Return the [X, Y] coordinate for the center point of the cell that contains the specified text.  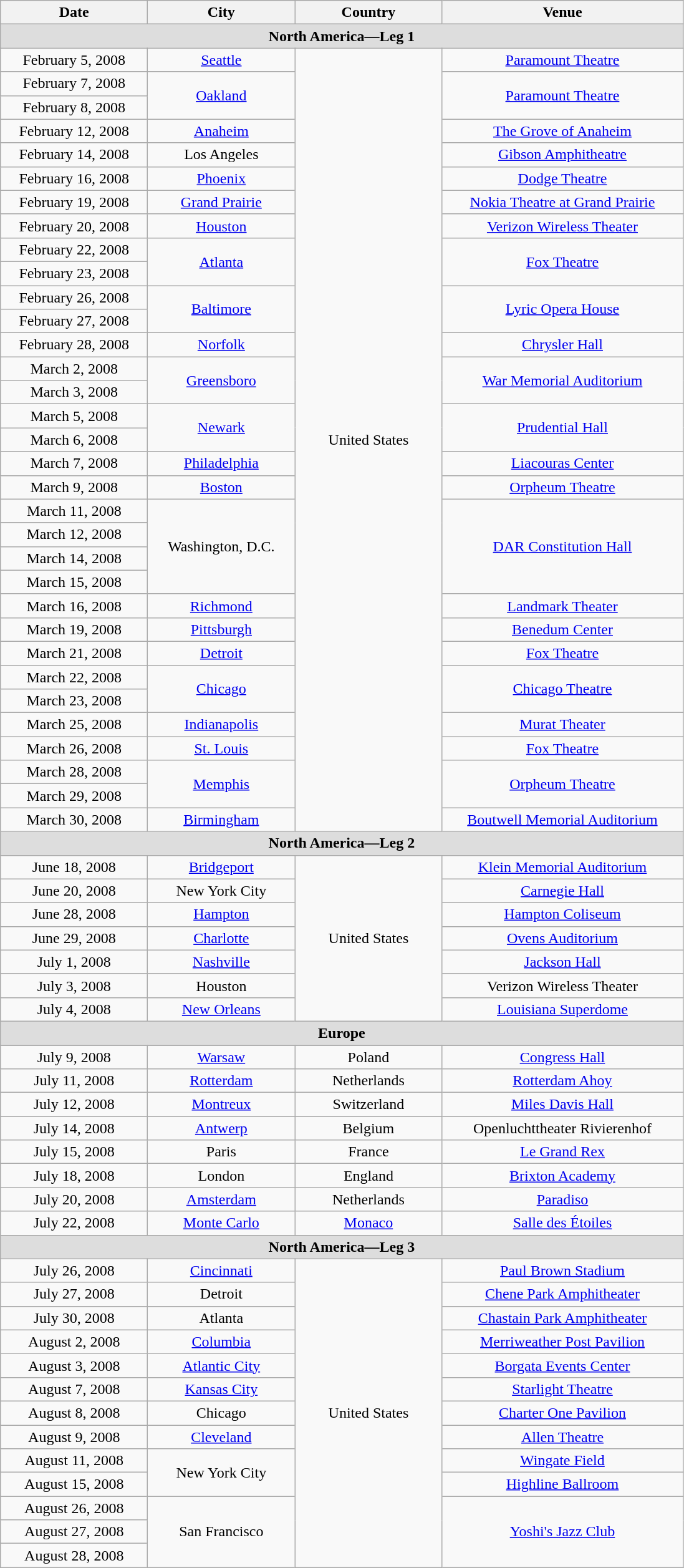
Seattle [221, 60]
July 1, 2008 [74, 962]
Gibson Amphitheatre [562, 155]
Hampton Coliseum [562, 914]
Memphis [221, 784]
North America—Leg 2 [342, 843]
North America—Leg 1 [342, 36]
March 16, 2008 [74, 606]
February 7, 2008 [74, 84]
Birmingham [221, 820]
Amsterdam [221, 1199]
March 23, 2008 [74, 701]
San Francisco [221, 1532]
February 27, 2008 [74, 321]
February 5, 2008 [74, 60]
Boutwell Memorial Auditorium [562, 820]
July 27, 2008 [74, 1294]
March 2, 2008 [74, 369]
August 27, 2008 [74, 1532]
The Grove of Anaheim [562, 131]
March 25, 2008 [74, 725]
Monaco [368, 1223]
Liacouras Center [562, 463]
February 14, 2008 [74, 155]
Chrysler Hall [562, 345]
France [368, 1152]
Indianapolis [221, 725]
Borgata Events Center [562, 1365]
March 30, 2008 [74, 820]
March 12, 2008 [74, 535]
August 11, 2008 [74, 1461]
February 16, 2008 [74, 178]
February 12, 2008 [74, 131]
July 3, 2008 [74, 985]
Philadelphia [221, 463]
Europe [342, 1033]
July 30, 2008 [74, 1318]
Miles Davis Hall [562, 1105]
Paris [221, 1152]
Nokia Theatre at Grand Prairie [562, 202]
March 14, 2008 [74, 558]
March 11, 2008 [74, 511]
City [221, 12]
Merriweather Post Pavilion [562, 1342]
Hampton [221, 914]
July 26, 2008 [74, 1270]
Newark [221, 428]
March 7, 2008 [74, 463]
August 7, 2008 [74, 1389]
Belgium [368, 1128]
August 8, 2008 [74, 1413]
June 28, 2008 [74, 914]
August 28, 2008 [74, 1556]
St. Louis [221, 748]
Wingate Field [562, 1461]
Allen Theatre [562, 1436]
North America—Leg 3 [342, 1247]
Pittsburgh [221, 629]
March 6, 2008 [74, 440]
Greensboro [221, 380]
Paradiso [562, 1199]
June 29, 2008 [74, 938]
Jackson Hall [562, 962]
Murat Theater [562, 725]
Nashville [221, 962]
Los Angeles [221, 155]
Atlantic City [221, 1365]
Baltimore [221, 309]
March 28, 2008 [74, 772]
Rotterdam [221, 1081]
August 3, 2008 [74, 1365]
March 19, 2008 [74, 629]
Chene Park Amphitheater [562, 1294]
July 12, 2008 [74, 1105]
March 3, 2008 [74, 392]
February 28, 2008 [74, 345]
July 4, 2008 [74, 1009]
June 18, 2008 [74, 867]
Antwerp [221, 1128]
Chicago Theatre [562, 689]
Ovens Auditorium [562, 938]
Country [368, 12]
Highline Ballroom [562, 1484]
August 9, 2008 [74, 1436]
Chastain Park Amphitheater [562, 1318]
February 26, 2008 [74, 298]
Boston [221, 487]
March 5, 2008 [74, 416]
Switzerland [368, 1105]
New Orleans [221, 1009]
July 20, 2008 [74, 1199]
War Memorial Auditorium [562, 380]
Warsaw [221, 1057]
Anaheim [221, 131]
Norfolk [221, 345]
August 2, 2008 [74, 1342]
Le Grand Rex [562, 1152]
Venue [562, 12]
Klein Memorial Auditorium [562, 867]
Poland [368, 1057]
February 19, 2008 [74, 202]
March 21, 2008 [74, 653]
Cincinnati [221, 1270]
March 22, 2008 [74, 677]
Dodge Theatre [562, 178]
Starlight Theatre [562, 1389]
Yoshi's Jazz Club [562, 1532]
Salle des Étoiles [562, 1223]
July 22, 2008 [74, 1223]
February 20, 2008 [74, 226]
July 18, 2008 [74, 1176]
March 29, 2008 [74, 796]
February 23, 2008 [74, 273]
August 15, 2008 [74, 1484]
Carnegie Hall [562, 891]
July 14, 2008 [74, 1128]
London [221, 1176]
February 22, 2008 [74, 249]
Lyric Opera House [562, 309]
Monte Carlo [221, 1223]
Columbia [221, 1342]
Richmond [221, 606]
DAR Constitution Hall [562, 546]
Rotterdam Ahoy [562, 1081]
March 26, 2008 [74, 748]
Kansas City [221, 1389]
July 15, 2008 [74, 1152]
Openluchttheater Rivierenhof [562, 1128]
Congress Hall [562, 1057]
Brixton Academy [562, 1176]
Prudential Hall [562, 428]
Grand Prairie [221, 202]
Charter One Pavilion [562, 1413]
Washington, D.C. [221, 546]
Date [74, 12]
March 9, 2008 [74, 487]
Benedum Center [562, 629]
August 26, 2008 [74, 1508]
Bridgeport [221, 867]
July 9, 2008 [74, 1057]
England [368, 1176]
Paul Brown Stadium [562, 1270]
Phoenix [221, 178]
February 8, 2008 [74, 107]
March 15, 2008 [74, 582]
Landmark Theater [562, 606]
Montreux [221, 1105]
Oakland [221, 95]
Louisiana Superdome [562, 1009]
Cleveland [221, 1436]
Charlotte [221, 938]
June 20, 2008 [74, 891]
July 11, 2008 [74, 1081]
